Return the (x, y) coordinate for the center point of the cell that contains the specified text.  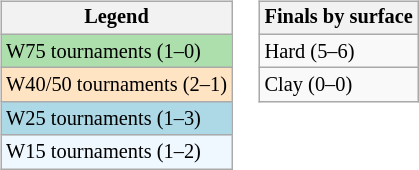
W25 tournaments (1–3) (116, 119)
W40/50 tournaments (2–1) (116, 85)
Legend (116, 18)
Clay (0–0) (339, 85)
Hard (5–6) (339, 51)
W15 tournaments (1–2) (116, 152)
W75 tournaments (1–0) (116, 51)
Finals by surface (339, 18)
